Return (X, Y) of the center of cell containing provided text 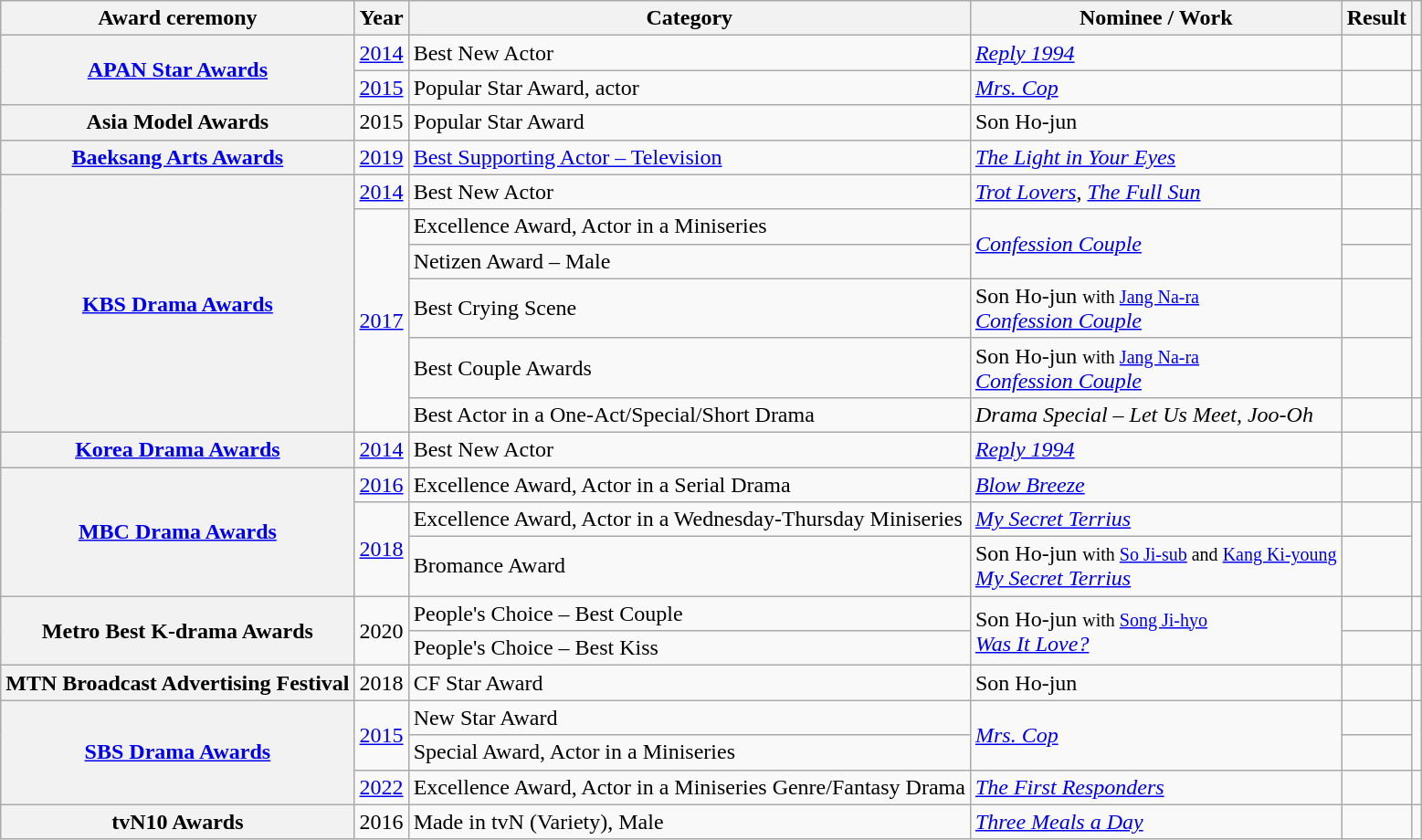
The First Responders (1156, 787)
Excellence Award, Actor in a Wednesday-Thursday Miniseries (689, 520)
Blow Breeze (1156, 485)
Son Ho-jun with So Ji-sub and Kang Ki-youngMy Secret Terrius (1156, 566)
Result (1376, 18)
Popular Star Award, actor (689, 88)
Son Ho-jun with Song Ji-hyo Was It Love? (1156, 631)
Award ceremony (177, 18)
2020 (382, 631)
Drama Special – Let Us Meet, Joo-Oh (1156, 415)
2019 (382, 157)
2022 (382, 787)
Year (382, 18)
Confession Couple (1156, 244)
Baeksang Arts Awards (177, 157)
Best Actor in a One-Act/Special/Short Drama (689, 415)
SBS Drama Awards (177, 752)
Korea Drama Awards (177, 449)
Metro Best K-drama Awards (177, 631)
Asia Model Awards (177, 122)
KBS Drama Awards (177, 303)
Excellence Award, Actor in a Miniseries (689, 226)
Three Meals a Day (1156, 822)
2017 (382, 320)
Bromance Award (689, 566)
tvN10 Awards (177, 822)
MBC Drama Awards (177, 531)
Netizen Award – Male (689, 261)
Best Crying Scene (689, 309)
Excellence Award, Actor in a Miniseries Genre/Fantasy Drama (689, 787)
Excellence Award, Actor in a Serial Drama (689, 485)
APAN Star Awards (177, 70)
Made in tvN (Variety), Male (689, 822)
Nominee / Work (1156, 18)
The Light in Your Eyes (1156, 157)
CF Star Award (689, 683)
New Star Award (689, 718)
My Secret Terrius (1156, 520)
Special Award, Actor in a Miniseries (689, 752)
Trot Lovers, The Full Sun (1156, 192)
People's Choice – Best Couple (689, 614)
Category (689, 18)
Best Supporting Actor – Television (689, 157)
MTN Broadcast Advertising Festival (177, 683)
Popular Star Award (689, 122)
Best Couple Awards (689, 367)
People's Choice – Best Kiss (689, 648)
